Output the (X, Y) coordinate of the center of the cell containing the given text.  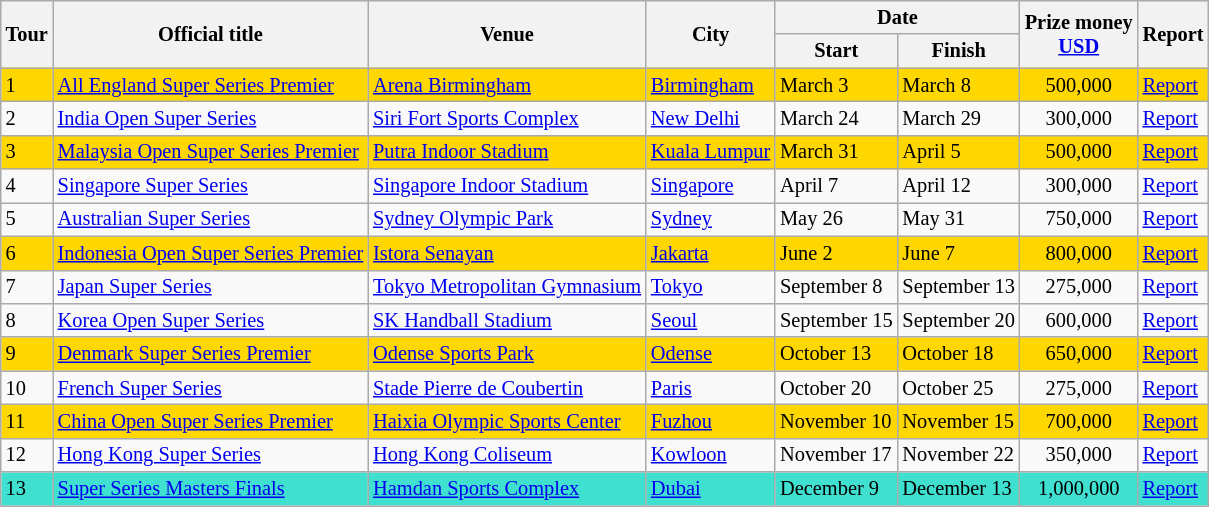
11 (27, 421)
October 25 (958, 388)
6 (27, 253)
Paris (710, 388)
Official title (210, 34)
3 (27, 152)
November 15 (958, 421)
April 12 (958, 186)
750,000 (1079, 219)
Tour (27, 34)
September 15 (836, 320)
650,000 (1079, 354)
9 (27, 354)
October 20 (836, 388)
1 (27, 85)
April 5 (958, 152)
Kowloon (710, 455)
November 10 (836, 421)
Birmingham (710, 85)
Start (836, 51)
March 31 (836, 152)
Fuzhou (710, 421)
Japan Super Series (210, 287)
1,000,000 (1079, 489)
November 17 (836, 455)
Date (898, 17)
October 18 (958, 354)
Super Series Masters Finals (210, 489)
Sydney Olympic Park (507, 219)
Dubai (710, 489)
March 29 (958, 118)
New Delhi (710, 118)
Singapore Indoor Stadium (507, 186)
November 22 (958, 455)
10 (27, 388)
Hong Kong Coliseum (507, 455)
Malaysia Open Super Series Premier (210, 152)
Istora Senayan (507, 253)
March 8 (958, 85)
12 (27, 455)
Tokyo (710, 287)
Hong Kong Super Series (210, 455)
Australian Super Series (210, 219)
800,000 (1079, 253)
Kuala Lumpur (710, 152)
Haixia Olympic Sports Center (507, 421)
8 (27, 320)
April 7 (836, 186)
Singapore Super Series (210, 186)
Singapore (710, 186)
700,000 (1079, 421)
Tokyo Metropolitan Gymnasium (507, 287)
Hamdan Sports Complex (507, 489)
Odense (710, 354)
Jakarta (710, 253)
December 13 (958, 489)
September 13 (958, 287)
7 (27, 287)
All England Super Series Premier (210, 85)
Seoul (710, 320)
13 (27, 489)
India Open Super Series (210, 118)
Sydney (710, 219)
Indonesia Open Super Series Premier (210, 253)
October 13 (836, 354)
Denmark Super Series Premier (210, 354)
5 (27, 219)
December 9 (836, 489)
City (710, 34)
March 24 (836, 118)
2 (27, 118)
Finish (958, 51)
Korea Open Super Series (210, 320)
June 2 (836, 253)
September 8 (836, 287)
Odense Sports Park (507, 354)
French Super Series (210, 388)
SK Handball Stadium (507, 320)
Venue (507, 34)
Siri Fort Sports Complex (507, 118)
China Open Super Series Premier (210, 421)
Prize money USD (1079, 34)
Arena Birmingham (507, 85)
September 20 (958, 320)
June 7 (958, 253)
4 (27, 186)
May 31 (958, 219)
600,000 (1079, 320)
May 26 (836, 219)
Stade Pierre de Coubertin (507, 388)
Putra Indoor Stadium (507, 152)
March 3 (836, 85)
350,000 (1079, 455)
